Determine the (x, y) coordinate at the center of the cell enclosing the given text.  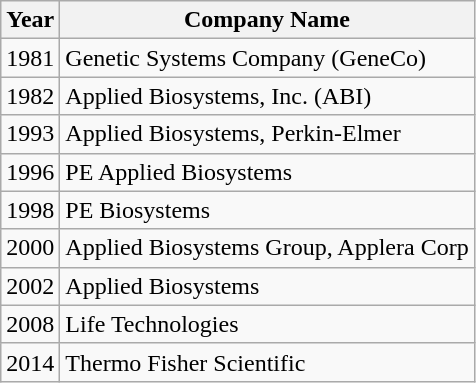
Applied Biosystems, Perkin-Elmer (267, 134)
1998 (30, 210)
Applied Biosystems Group, Applera Corp (267, 248)
Applied Biosystems (267, 286)
1996 (30, 172)
Company Name (267, 20)
1993 (30, 134)
2014 (30, 362)
Applied Biosystems, Inc. (ABI) (267, 96)
PE Applied Biosystems (267, 172)
Thermo Fisher Scientific (267, 362)
2008 (30, 324)
2002 (30, 286)
2000 (30, 248)
Year (30, 20)
Life Technologies (267, 324)
1982 (30, 96)
1981 (30, 58)
PE Biosystems (267, 210)
Genetic Systems Company (GeneCo) (267, 58)
